Capture the cell that displays the provided text and extract its [x, y] central coordinate. 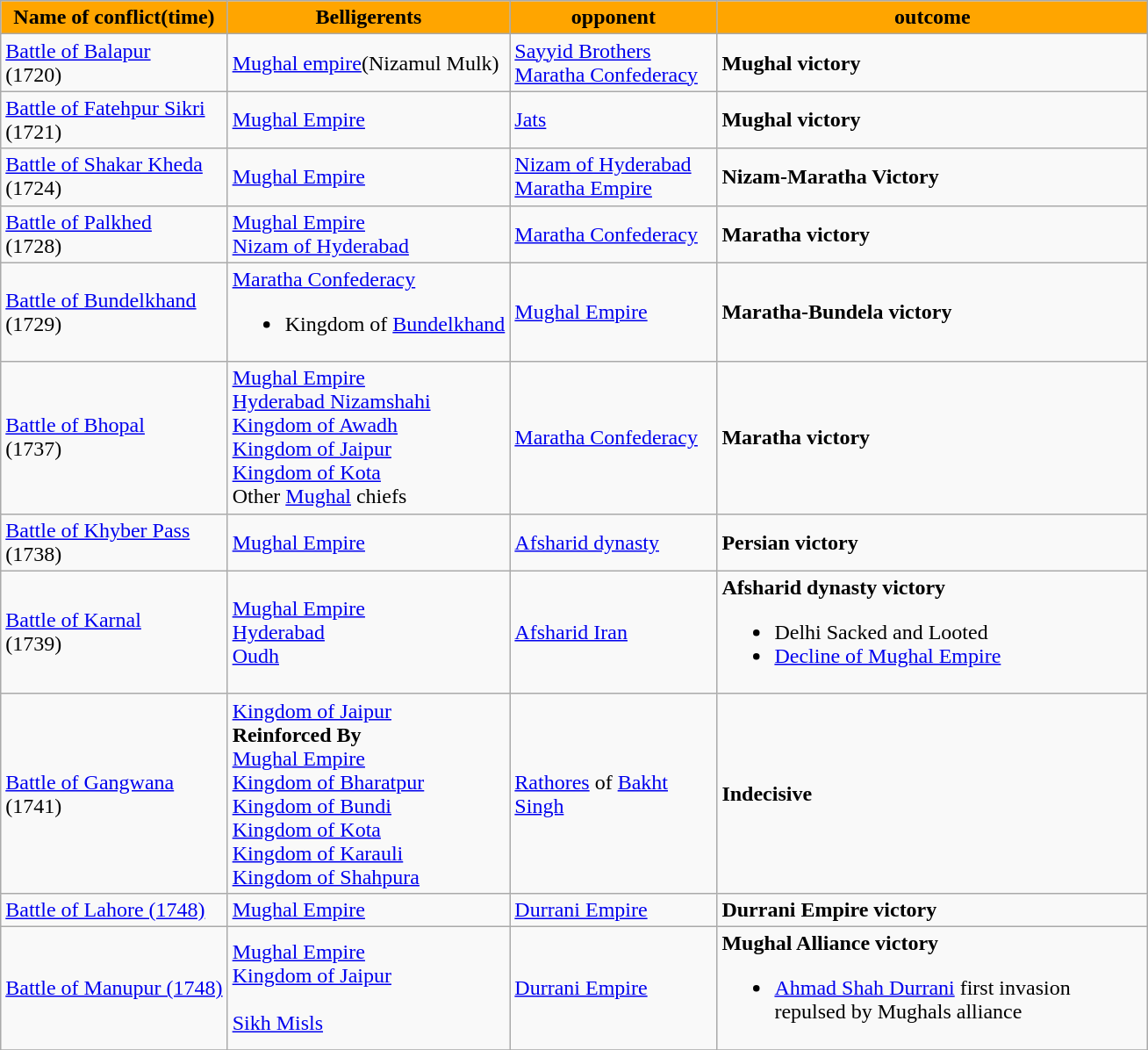
Battle of Fatehpur Sikri(1721) [114, 119]
Kingdom of JaipurReinforced By Mughal Empire Kingdom of Bharatpur Kingdom of Bundi Kingdom of Kota Kingdom of Karauli Kingdom of Shahpura [369, 794]
Nizam of Hyderabad Maratha Empire [613, 177]
Battle of Palkhed(1728) [114, 234]
Battle of Gangwana(1741) [114, 794]
Battle of Karnal(1739) [114, 632]
Name of conflict(time) [114, 18]
Battle of Balapur(1720) [114, 63]
Mughal Empire Nizam of Hyderabad [369, 234]
Rathores of Bakht Singh [613, 794]
Afsharid dynasty victoryDelhi Sacked and LootedDecline of Mughal Empire [932, 632]
outcome [932, 18]
Mughal Empire Kingdom of Jaipur Sikh Misls [369, 988]
Persian victory [932, 543]
Jats [613, 119]
opponent [613, 18]
Mughal Empire Hyderabad Nizamshahi Kingdom of Awadh Kingdom of Jaipur Kingdom of KotaOther Mughal chiefs [369, 437]
Durrani Empire victory [932, 910]
Battle of Manupur (1748) [114, 988]
Maratha ConfederacyKingdom of Bundelkhand [369, 313]
Battle of Shakar Kheda(1724) [114, 177]
Afsharid dynasty [613, 543]
Mughal Alliance victoryAhmad Shah Durrani first invasion repulsed by Mughals alliance [932, 988]
Nizam-Maratha Victory [932, 177]
Mughal Empire Hyderabad Oudh [369, 632]
Belligerents [369, 18]
Mughal empire(Nizamul Mulk) [369, 63]
Maratha-Bundela victory [932, 313]
Afsharid Iran [613, 632]
Battle of Bundelkhand(1729) [114, 313]
Indecisive [932, 794]
Battle of Bhopal(1737) [114, 437]
Battle of Lahore (1748) [114, 910]
Sayyid Brothers Maratha Confederacy [613, 63]
Battle of Khyber Pass(1738) [114, 543]
